Provide the [X, Y] coordinate of the cell's center where the given text is located.  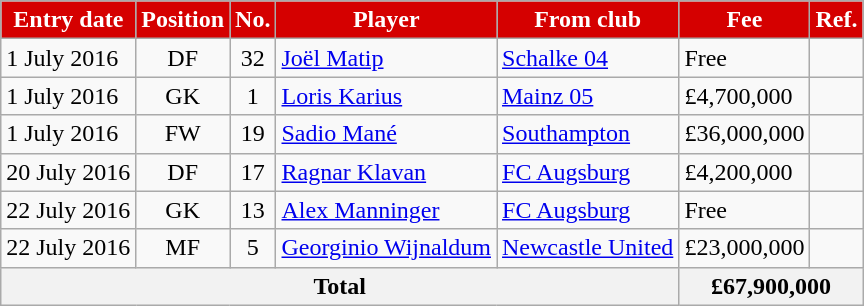
No. [253, 20]
Joël Matip [386, 58]
Schalke 04 [587, 58]
Player [386, 20]
Entry date [68, 20]
5 [253, 248]
£4,200,000 [744, 172]
£67,900,000 [771, 286]
1 [253, 96]
Sadio Mané [386, 134]
13 [253, 210]
20 July 2016 [68, 172]
Mainz 05 [587, 96]
Newcastle United [587, 248]
19 [253, 134]
£4,700,000 [744, 96]
32 [253, 58]
£23,000,000 [744, 248]
From club [587, 20]
£36,000,000 [744, 134]
17 [253, 172]
Southampton [587, 134]
Georginio Wijnaldum [386, 248]
Ref. [836, 20]
Ragnar Klavan [386, 172]
MF [183, 248]
Fee [744, 20]
Total [340, 286]
Alex Manninger [386, 210]
Loris Karius [386, 96]
FW [183, 134]
Position [183, 20]
